Return [X, Y] of the center of cell containing provided text 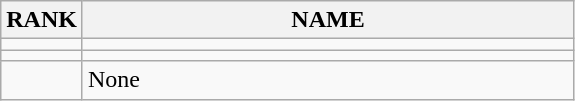
NAME [328, 20]
None [328, 80]
RANK [42, 20]
